For the text-containing cell, return its midpoint in [x, y] coordinate format. 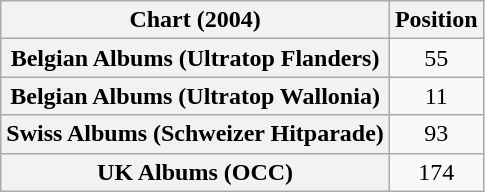
Belgian Albums (Ultratop Wallonia) [196, 96]
55 [436, 58]
Position [436, 20]
Belgian Albums (Ultratop Flanders) [196, 58]
Chart (2004) [196, 20]
93 [436, 134]
UK Albums (OCC) [196, 172]
Swiss Albums (Schweizer Hitparade) [196, 134]
11 [436, 96]
174 [436, 172]
